Pinpoint the cell where the given text exists, returning its [X, Y] midpoint coordinate. 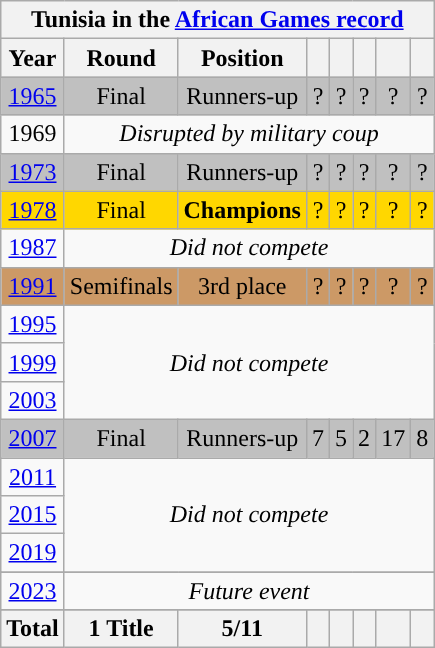
2023 [33, 591]
Total [33, 629]
Tunisia in the African Games record [218, 20]
Position [242, 58]
2015 [33, 515]
17 [394, 438]
8 [422, 438]
2007 [33, 438]
1999 [33, 362]
Champions [242, 210]
1991 [33, 286]
5/11 [242, 629]
2 [364, 438]
1 Title [121, 629]
3rd place [242, 286]
1965 [33, 96]
1969 [33, 134]
Disrupted by military coup [248, 134]
1978 [33, 210]
Year [33, 58]
Semifinals [121, 286]
2011 [33, 477]
1987 [33, 248]
1973 [33, 172]
Round [121, 58]
1995 [33, 324]
2003 [33, 400]
5 [342, 438]
2019 [33, 553]
Future event [248, 591]
7 [318, 438]
